Output the [X, Y] coordinate of the center of the cell containing the given text.  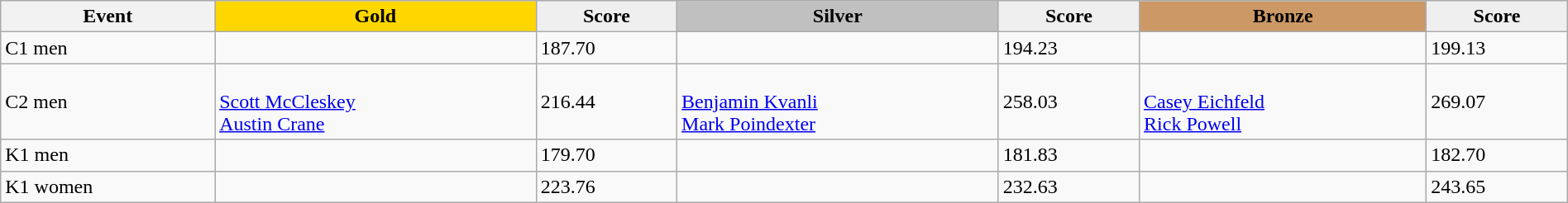
Benjamin KvanliMark Poindexter [839, 101]
269.07 [1497, 101]
K1 women [108, 186]
194.23 [1068, 48]
Bronze [1284, 17]
Gold [375, 17]
199.13 [1497, 48]
216.44 [606, 101]
179.70 [606, 155]
Silver [839, 17]
Event [108, 17]
243.65 [1497, 186]
258.03 [1068, 101]
223.76 [606, 186]
187.70 [606, 48]
C2 men [108, 101]
182.70 [1497, 155]
C1 men [108, 48]
K1 men [108, 155]
181.83 [1068, 155]
Casey EichfeldRick Powell [1284, 101]
Scott McCleskeyAustin Crane [375, 101]
232.63 [1068, 186]
